Output the (x, y) coordinate of the center of the cell containing the given text.  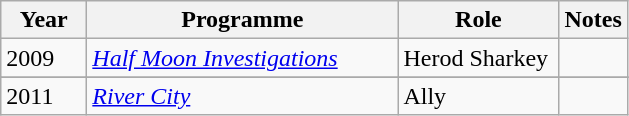
River City (242, 96)
Herod Sharkey (478, 58)
Ally (478, 96)
Notes (593, 20)
Year (44, 20)
2011 (44, 96)
Programme (242, 20)
Role (478, 20)
2009 (44, 58)
Half Moon Investigations (242, 58)
